Search for the cell housing the specified text and yield its (X, Y) center coordinate. 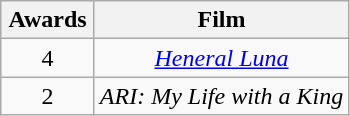
4 (48, 58)
Film (221, 20)
Awards (48, 20)
ARI: My Life with a King (221, 96)
2 (48, 96)
Heneral Luna (221, 58)
